Provide the [X, Y] coordinate of the cell's center where the given text is located.  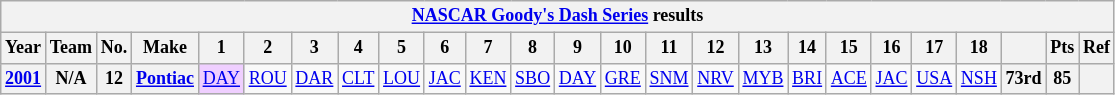
Ref [1097, 48]
7 [488, 48]
No. [114, 48]
ACE [848, 78]
85 [1062, 78]
2 [268, 48]
Team [70, 48]
USA [934, 78]
Pts [1062, 48]
9 [577, 48]
3 [314, 48]
8 [533, 48]
10 [622, 48]
6 [444, 48]
NSH [980, 78]
16 [892, 48]
NRV [716, 78]
MYB [763, 78]
4 [358, 48]
5 [402, 48]
N/A [70, 78]
Pontiac [166, 78]
2001 [24, 78]
Make [166, 48]
18 [980, 48]
13 [763, 48]
14 [808, 48]
SBO [533, 78]
NASCAR Goody's Dash Series results [558, 16]
17 [934, 48]
SNM [669, 78]
ROU [268, 78]
15 [848, 48]
1 [221, 48]
73rd [1024, 78]
LOU [402, 78]
Year [24, 48]
GRE [622, 78]
11 [669, 48]
DAR [314, 78]
CLT [358, 78]
BRI [808, 78]
KEN [488, 78]
